Return the (X, Y) coordinate for the center point of the cell that contains the specified text.  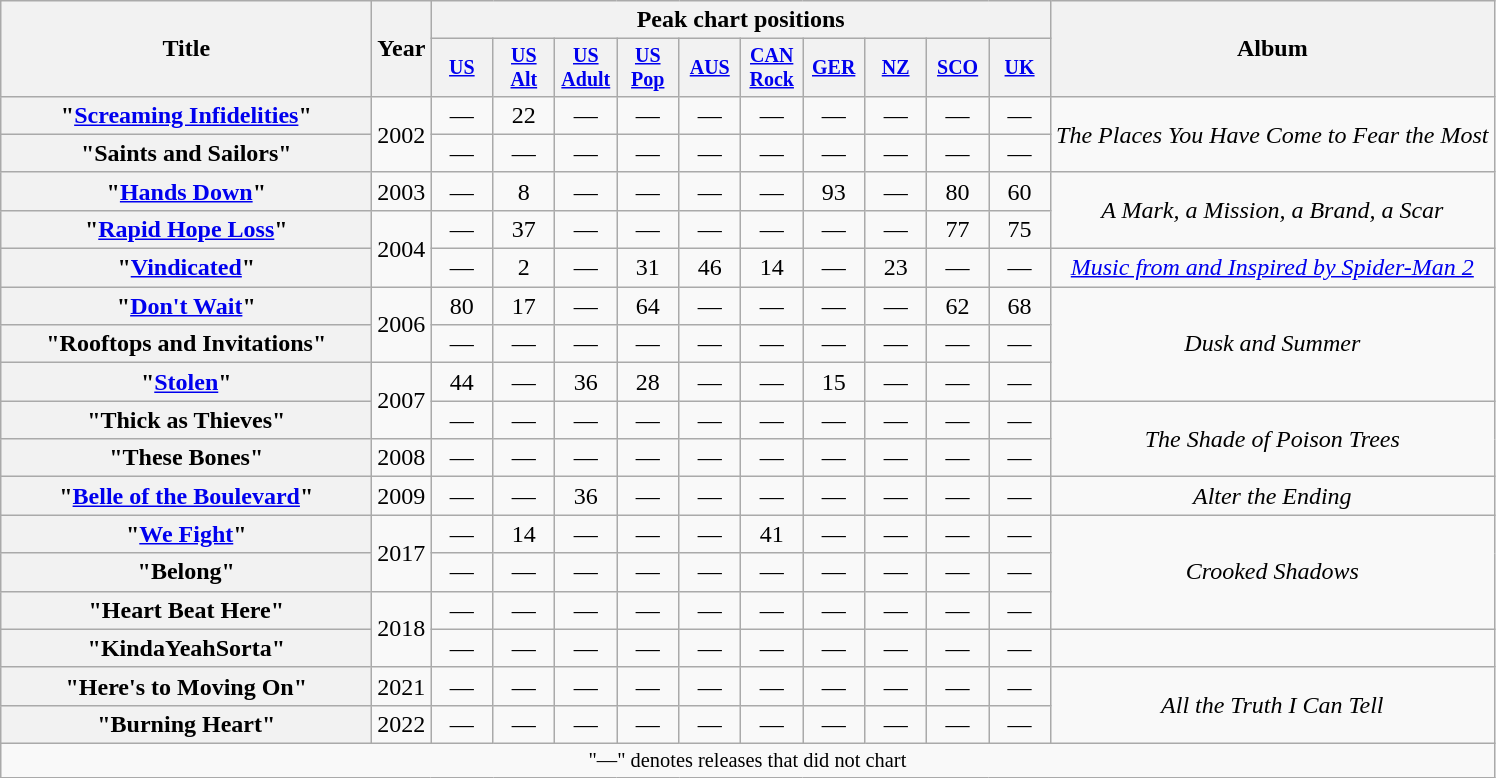
37 (524, 229)
Music from and Inspired by Spider-Man 2 (1272, 268)
2004 (402, 248)
"Rapid Hope Loss" (186, 229)
"KindaYeahSorta" (186, 648)
2017 (402, 553)
CANRock (772, 68)
All the Truth I Can Tell (1272, 705)
Alter the Ending (1272, 496)
"We Fight" (186, 534)
2008 (402, 458)
8 (524, 191)
46 (710, 268)
2003 (402, 191)
"Saints and Sailors" (186, 153)
USAdult (586, 68)
2006 (402, 325)
17 (524, 306)
UK (1020, 68)
USPop (648, 68)
USAlt (524, 68)
Title (186, 49)
"Hands Down" (186, 191)
2021 (402, 686)
"Heart Beat Here" (186, 610)
31 (648, 268)
The Places You Have Come to Fear the Most (1272, 134)
"Belle of the Boulevard" (186, 496)
2 (524, 268)
68 (1020, 306)
Peak chart positions (741, 20)
2002 (402, 134)
64 (648, 306)
15 (834, 382)
44 (462, 382)
"Burning Heart" (186, 724)
"Don't Wait" (186, 306)
"Thick as Thieves" (186, 420)
The Shade of Poison Trees (1272, 439)
2022 (402, 724)
"Here's to Moving On" (186, 686)
2009 (402, 496)
75 (1020, 229)
Year (402, 49)
"Belong" (186, 572)
2018 (402, 629)
41 (772, 534)
"These Bones" (186, 458)
A Mark, a Mission, a Brand, a Scar (1272, 210)
62 (958, 306)
Dusk and Summer (1272, 344)
NZ (896, 68)
77 (958, 229)
GER (834, 68)
"Stolen" (186, 382)
"Screaming Infidelities" (186, 115)
US (462, 68)
"—" denotes releases that did not chart (748, 760)
22 (524, 115)
60 (1020, 191)
2007 (402, 401)
23 (896, 268)
93 (834, 191)
"Vindicated" (186, 268)
28 (648, 382)
SCO (958, 68)
AUS (710, 68)
Album (1272, 49)
"Rooftops and Invitations" (186, 344)
Crooked Shadows (1272, 572)
